Detect which cell encompasses the target text, then output its [X, Y] center coordinate. 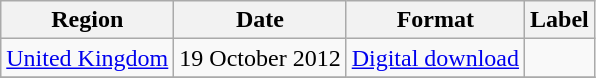
Region [88, 20]
Date [260, 20]
19 October 2012 [260, 58]
United Kingdom [88, 58]
Label [560, 20]
Format [435, 20]
Digital download [435, 58]
